Extract the [X, Y] coordinate from the center of the cell holding the provided text.  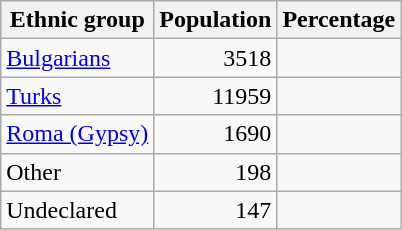
1690 [216, 134]
198 [216, 172]
Bulgarians [78, 58]
Undeclared [78, 210]
3518 [216, 58]
Turks [78, 96]
Percentage [339, 20]
147 [216, 210]
Roma (Gypsy) [78, 134]
Population [216, 20]
Other [78, 172]
11959 [216, 96]
Ethnic group [78, 20]
